Find where the given text appears and provide that cell's center as (x, y) coordinate. 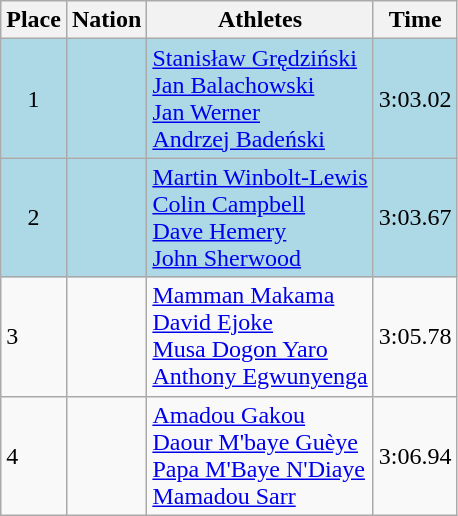
Stanisław Grędziński Jan Balachowski Jan Werner Andrzej Badeński (260, 98)
Time (415, 20)
3:03.67 (415, 218)
3:03.02 (415, 98)
Mamman Makama David Ejoke Musa Dogon Yaro Anthony Egwunyenga (260, 336)
2 (34, 218)
Place (34, 20)
3 (34, 336)
Amadou Gakou Daour M'baye Guèye Papa M'Baye N'Diaye Mamadou Sarr (260, 456)
Athletes (260, 20)
3:06.94 (415, 456)
Martin Winbolt-Lewis Colin Campbell Dave Hemery John Sherwood (260, 218)
3:05.78 (415, 336)
1 (34, 98)
Nation (106, 20)
4 (34, 456)
